Provide the (x, y) coordinate of the cell's center where the given text is located.  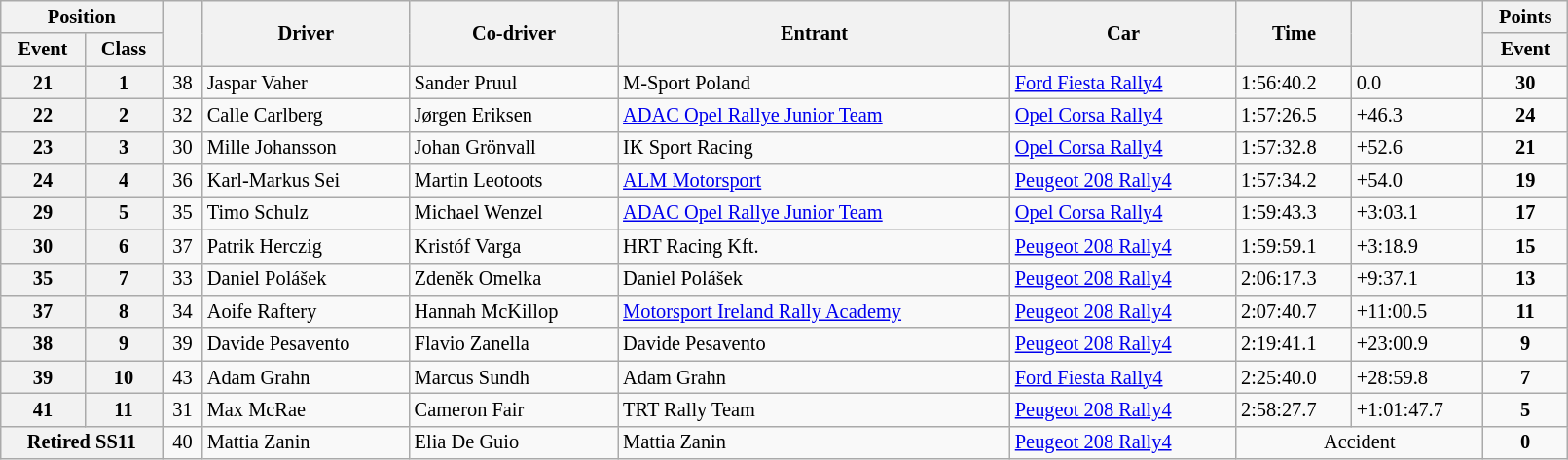
1:59:43.3 (1295, 213)
Timo Schulz (306, 213)
Jaspar Vaher (306, 83)
Elia De Guio (514, 442)
2:25:40.0 (1295, 377)
13 (1524, 279)
2 (124, 115)
+11:00.5 (1417, 311)
40 (183, 442)
2:06:17.3 (1295, 279)
Jørgen Eriksen (514, 115)
0.0 (1417, 83)
1:57:32.8 (1295, 148)
Co-driver (514, 33)
Flavio Zanella (514, 344)
17 (1524, 213)
1:57:26.5 (1295, 115)
1:56:40.2 (1295, 83)
43 (183, 377)
ALM Motorsport (814, 181)
1:59:59.1 (1295, 246)
+46.3 (1417, 115)
23 (43, 148)
Patrik Herczig (306, 246)
IK Sport Racing (814, 148)
2:19:41.1 (1295, 344)
29 (43, 213)
41 (43, 409)
Aoife Raftery (306, 311)
+28:59.8 (1417, 377)
Cameron Fair (514, 409)
1:57:34.2 (1295, 181)
32 (183, 115)
0 (1524, 442)
+3:03.1 (1417, 213)
2:58:27.7 (1295, 409)
Hannah McKillop (514, 311)
22 (43, 115)
HRT Racing Kft. (814, 246)
34 (183, 311)
36 (183, 181)
Michael Wenzel (514, 213)
+3:18.9 (1417, 246)
4 (124, 181)
Position (82, 17)
6 (124, 246)
Class (124, 50)
2:07:40.7 (1295, 311)
Karl-Markus Sei (306, 181)
33 (183, 279)
+52.6 (1417, 148)
Accident (1359, 442)
+54.0 (1417, 181)
Car (1123, 33)
3 (124, 148)
Driver (306, 33)
TRT Rally Team (814, 409)
Points (1524, 17)
Zdeněk Omelka (514, 279)
1 (124, 83)
8 (124, 311)
Marcus Sundh (514, 377)
Time (1295, 33)
+1:01:47.7 (1417, 409)
Johan Grönvall (514, 148)
Retired SS11 (82, 442)
Calle Carlberg (306, 115)
31 (183, 409)
Max McRae (306, 409)
+9:37.1 (1417, 279)
Mille Johansson (306, 148)
M-Sport Poland (814, 83)
10 (124, 377)
19 (1524, 181)
15 (1524, 246)
Motorsport Ireland Rally Academy (814, 311)
Sander Pruul (514, 83)
+23:00.9 (1417, 344)
Martin Leotoots (514, 181)
Kristóf Varga (514, 246)
Entrant (814, 33)
